Search for the cell housing the specified text and yield its (X, Y) center coordinate. 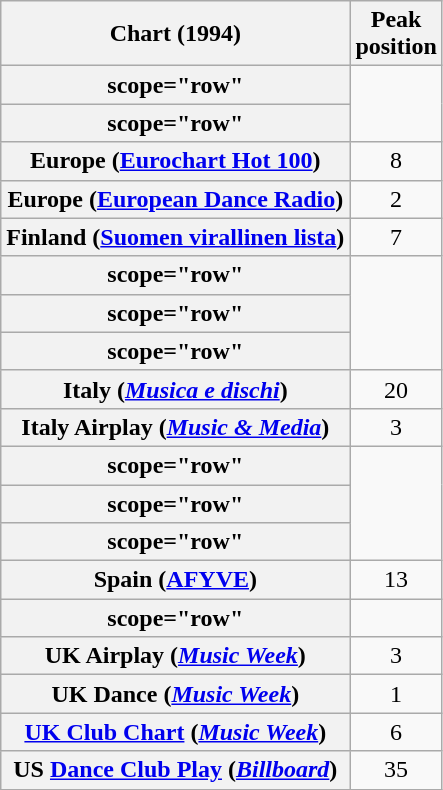
Finland (Suomen virallinen lista) (176, 237)
1 (396, 694)
Europe (Eurochart Hot 100) (176, 161)
20 (396, 389)
UK Club Chart (Music Week) (176, 732)
Chart (1994) (176, 34)
35 (396, 770)
UK Dance (Music Week) (176, 694)
Italy Airplay (Music & Media) (176, 427)
Peakposition (396, 34)
6 (396, 732)
8 (396, 161)
Europe (European Dance Radio) (176, 199)
Italy (Musica e dischi) (176, 389)
2 (396, 199)
13 (396, 580)
7 (396, 237)
Spain (AFYVE) (176, 580)
US Dance Club Play (Billboard) (176, 770)
UK Airplay (Music Week) (176, 656)
